Capture the cell that displays the provided text and extract its (x, y) central coordinate. 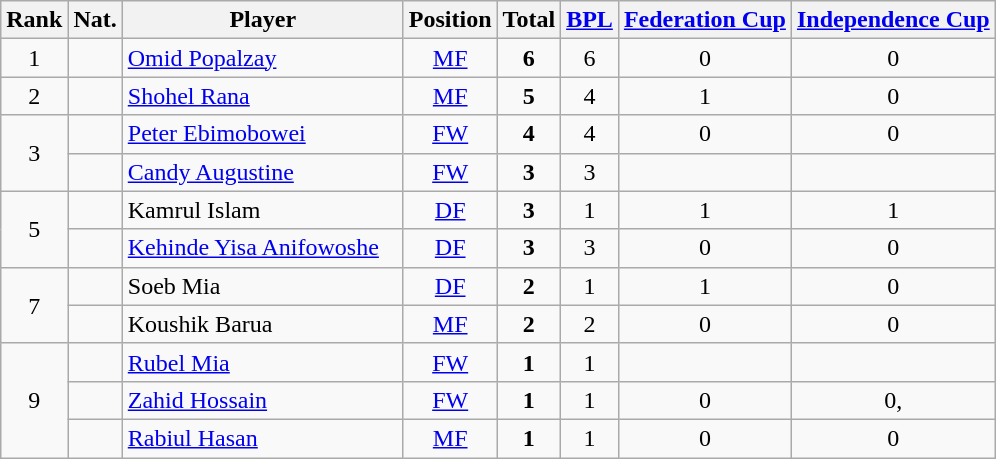
Position (450, 20)
Rabiul Hasan (262, 438)
Nat. (95, 20)
Soeb Mia (262, 286)
Total (529, 20)
Independence Cup (893, 20)
Rubel Mia (262, 362)
Shohel Rana (262, 96)
0, (893, 400)
BPL (590, 20)
Omid Popalzay (262, 58)
Peter Ebimobowei (262, 134)
Kamrul Islam (262, 210)
Candy Augustine (262, 172)
Kehinde Yisa Anifowoshe (262, 248)
Player (262, 20)
Federation Cup (704, 20)
7 (34, 305)
9 (34, 400)
Rank (34, 20)
Koushik Barua (262, 324)
Zahid Hossain (262, 400)
